Detect which cell encompasses the target text, then output its [x, y] center coordinate. 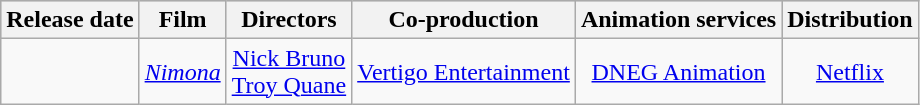
Co-production [464, 20]
Nimona [182, 72]
Directors [289, 20]
Netflix [850, 72]
Animation services [678, 20]
Film [182, 20]
Vertigo Entertainment [464, 72]
Release date [70, 20]
Nick BrunoTroy Quane [289, 72]
Distribution [850, 20]
DNEG Animation [678, 72]
